For the text-containing cell, return its midpoint in (x, y) coordinate format. 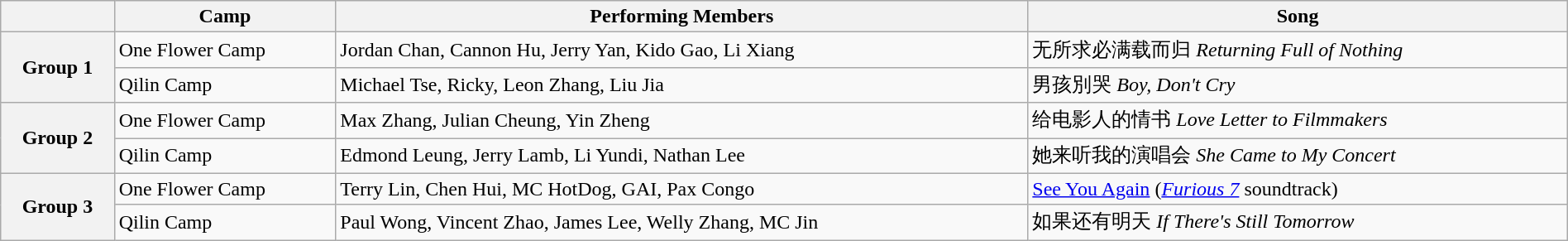
男孩別哭 Boy, Don't Cry (1298, 84)
Group 1 (58, 68)
See You Again (Furious 7 soundtrack) (1298, 189)
Jordan Chan, Cannon Hu, Jerry Yan, Kido Gao, Li Xiang (681, 50)
如果还有明天 If There's Still Tomorrow (1298, 222)
Group 3 (58, 207)
Performing Members (681, 17)
Group 2 (58, 137)
Michael Tse, Ricky, Leon Zhang, Liu Jia (681, 84)
Paul Wong, Vincent Zhao, James Lee, Welly Zhang, MC Jin (681, 222)
Terry Lin, Chen Hui, MC HotDog, GAI, Pax Congo (681, 189)
Song (1298, 17)
她来听我的演唱会 She Came to My Concert (1298, 156)
给电影人的情书 Love Letter to Filmmakers (1298, 121)
Camp (225, 17)
Edmond Leung, Jerry Lamb, Li Yundi, Nathan Lee (681, 156)
无所求必满载而归 Returning Full of Nothing (1298, 50)
Max Zhang, Julian Cheung, Yin Zheng (681, 121)
